Detect which cell encompasses the target text, then output its (x, y) center coordinate. 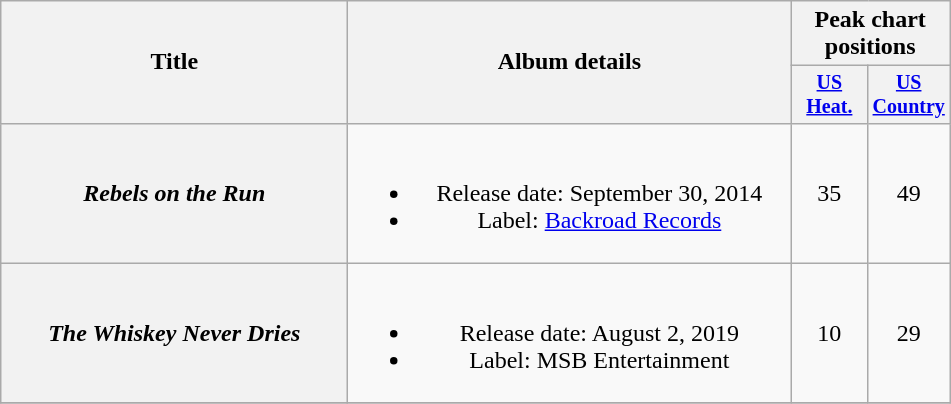
29 (909, 333)
Album details (570, 62)
Release date: August 2, 2019Label: MSB Entertainment (570, 333)
Peak chart positions (870, 34)
49 (909, 193)
Release date: September 30, 2014Label: Backroad Records (570, 193)
The Whiskey Never Dries (174, 333)
USHeat. (830, 94)
US Country (909, 94)
35 (830, 193)
Title (174, 62)
10 (830, 333)
Rebels on the Run (174, 193)
